Return the [x, y] coordinate for the center point of the cell that contains the specified text.  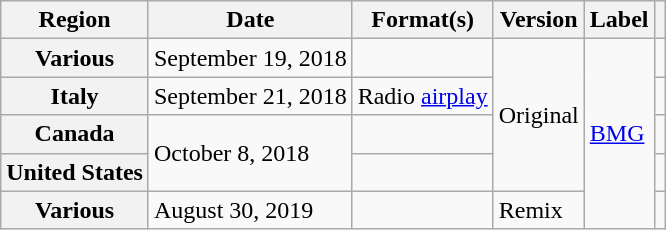
Format(s) [422, 20]
October 8, 2018 [250, 153]
Version [538, 20]
United States [75, 172]
Italy [75, 96]
September 21, 2018 [250, 96]
Canada [75, 134]
Date [250, 20]
Region [75, 20]
August 30, 2019 [250, 210]
Remix [538, 210]
Radio airplay [422, 96]
BMG [619, 134]
September 19, 2018 [250, 58]
Original [538, 115]
Label [619, 20]
